From the cell containing the given text, extract its center point as (X, Y) coordinate. 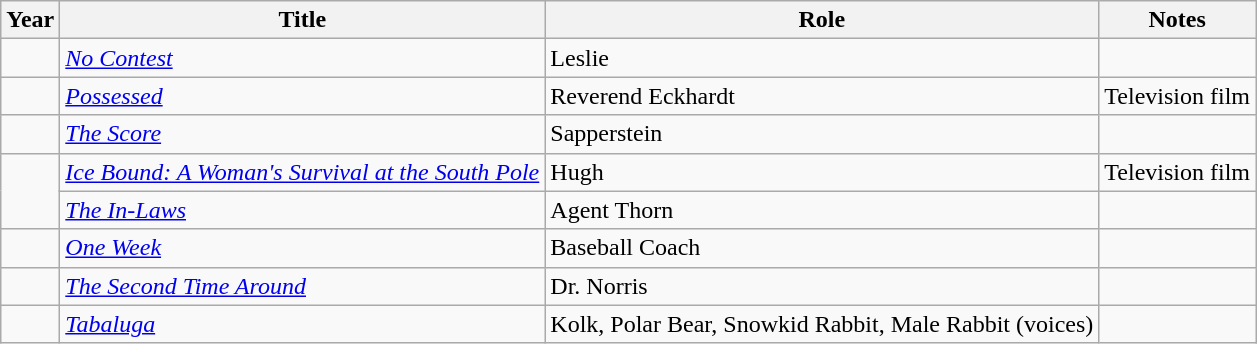
One Week (302, 248)
Leslie (822, 58)
Agent Thorn (822, 210)
The In-Laws (302, 210)
Sapperstein (822, 134)
Year (30, 20)
Baseball Coach (822, 248)
Ice Bound: A Woman's Survival at the South Pole (302, 172)
Notes (1178, 20)
Reverend Eckhardt (822, 96)
Possessed (302, 96)
Kolk, Polar Bear, Snowkid Rabbit, Male Rabbit (voices) (822, 324)
Dr. Norris (822, 286)
Tabaluga (302, 324)
Hugh (822, 172)
Role (822, 20)
The Second Time Around (302, 286)
The Score (302, 134)
Title (302, 20)
No Contest (302, 58)
